Locate the cell with the specified text and output its (X, Y) center coordinate. 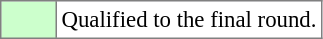
Qualified to the final round. (188, 20)
